Output the [x, y] coordinate of the center of the cell containing the given text.  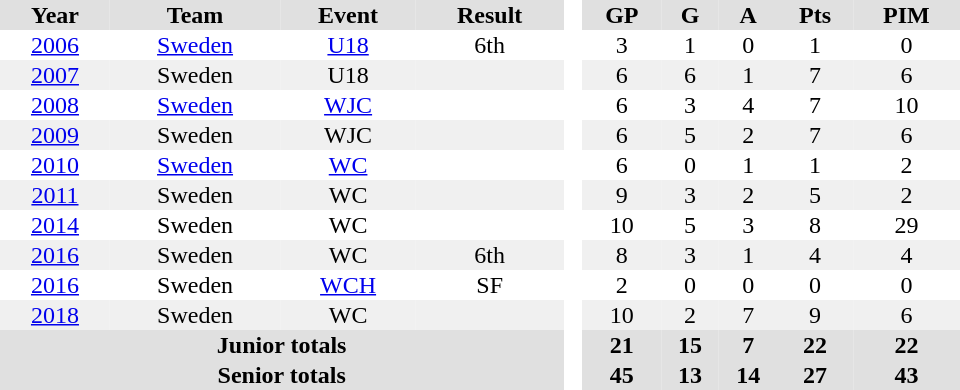
Event [348, 15]
21 [622, 345]
Team [195, 15]
2018 [55, 315]
14 [748, 375]
45 [622, 375]
27 [814, 375]
PIM [906, 15]
13 [690, 375]
2007 [55, 75]
2009 [55, 135]
Senior totals [282, 375]
Result [490, 15]
Junior totals [282, 345]
2011 [55, 195]
2014 [55, 225]
A [748, 15]
29 [906, 225]
2010 [55, 165]
2008 [55, 105]
G [690, 15]
Year [55, 15]
WCH [348, 285]
43 [906, 375]
Pts [814, 15]
15 [690, 345]
2006 [55, 45]
GP [622, 15]
SF [490, 285]
